Locate the cell with the specified text and output its [X, Y] center coordinate. 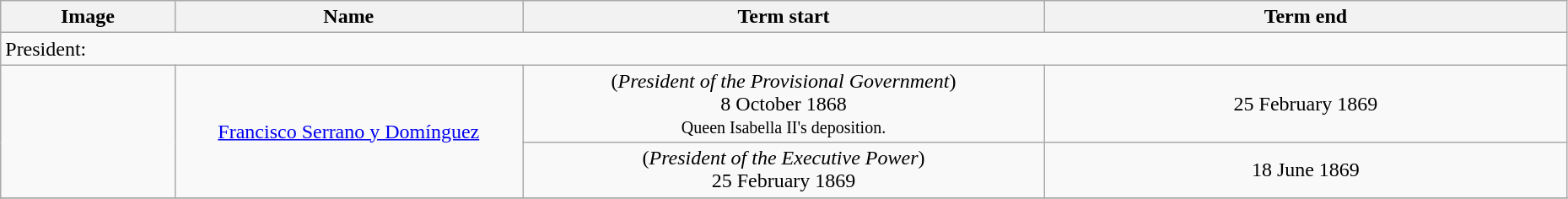
25 February 1869 [1306, 104]
Name [349, 17]
18 June 1869 [1306, 170]
Image [88, 17]
President: [784, 49]
Term start [784, 17]
(President of the Executive Power)25 February 1869 [784, 170]
Term end [1306, 17]
(President of the Provisional Government)8 October 1868 Queen Isabella II's deposition. [784, 104]
Francisco Serrano y Domínguez [349, 132]
